Pinpoint the cell where the given text exists, returning its [x, y] midpoint coordinate. 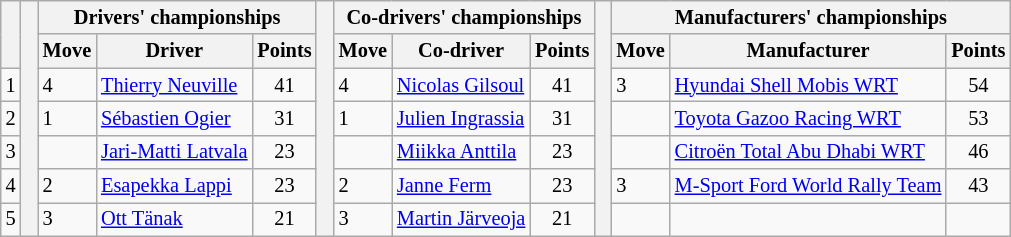
Manufacturers' championships [810, 17]
Sébastien Ogier [174, 118]
M-Sport Ford World Rally Team [808, 186]
Miikka Anttila [461, 152]
53 [978, 118]
Janne Ferm [461, 186]
Julien Ingrassia [461, 118]
Co-driver [461, 51]
Martin Järveoja [461, 219]
Manufacturer [808, 51]
Nicolas Gilsoul [461, 85]
Hyundai Shell Mobis WRT [808, 85]
5 [11, 219]
Toyota Gazoo Racing WRT [808, 118]
Esapekka Lappi [174, 186]
46 [978, 152]
Co-drivers' championships [464, 17]
Driver [174, 51]
43 [978, 186]
54 [978, 85]
Ott Tänak [174, 219]
Thierry Neuville [174, 85]
Drivers' championships [178, 17]
Jari-Matti Latvala [174, 152]
Citroën Total Abu Dhabi WRT [808, 152]
